Pinpoint the cell where the given text exists, returning its (x, y) midpoint coordinate. 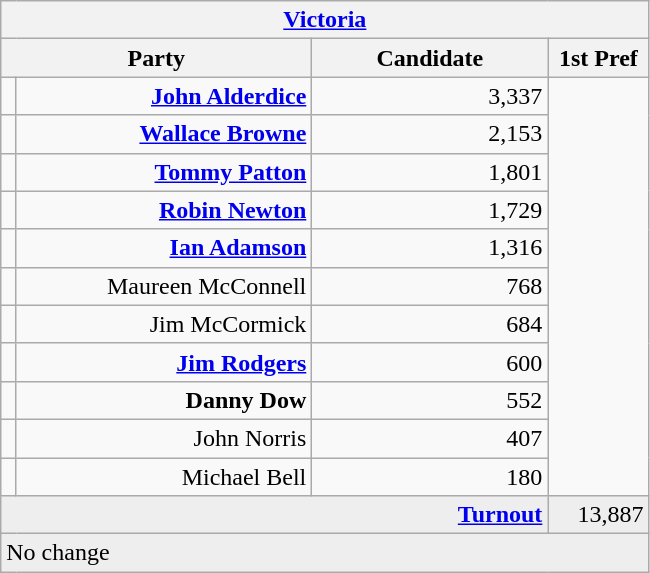
Turnout (274, 515)
552 (430, 400)
Jim Rodgers (164, 362)
2,153 (430, 134)
Wallace Browne (164, 134)
1,729 (430, 210)
Robin Newton (164, 210)
No change (325, 553)
1,316 (430, 248)
Party (156, 58)
1st Pref (598, 58)
Tommy Patton (164, 172)
Candidate (430, 58)
John Alderdice (164, 96)
Maureen McConnell (164, 286)
Jim McCormick (164, 324)
Danny Dow (164, 400)
407 (430, 438)
684 (430, 324)
Michael Bell (164, 477)
180 (430, 477)
Ian Adamson (164, 248)
768 (430, 286)
3,337 (430, 96)
13,887 (598, 515)
John Norris (164, 438)
Victoria (325, 20)
600 (430, 362)
1,801 (430, 172)
